Capture the cell that displays the provided text and extract its [X, Y] central coordinate. 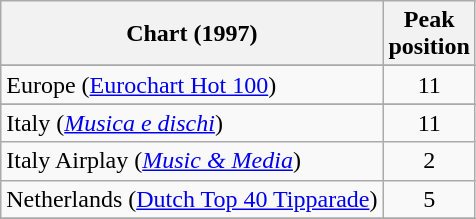
2 [429, 161]
5 [429, 199]
Peakposition [429, 34]
Europe (Eurochart Hot 100) [192, 85]
Netherlands (Dutch Top 40 Tipparade) [192, 199]
Italy Airplay (Music & Media) [192, 161]
Chart (1997) [192, 34]
Italy (Musica e dischi) [192, 123]
